Return [x, y] of the center of cell containing provided text 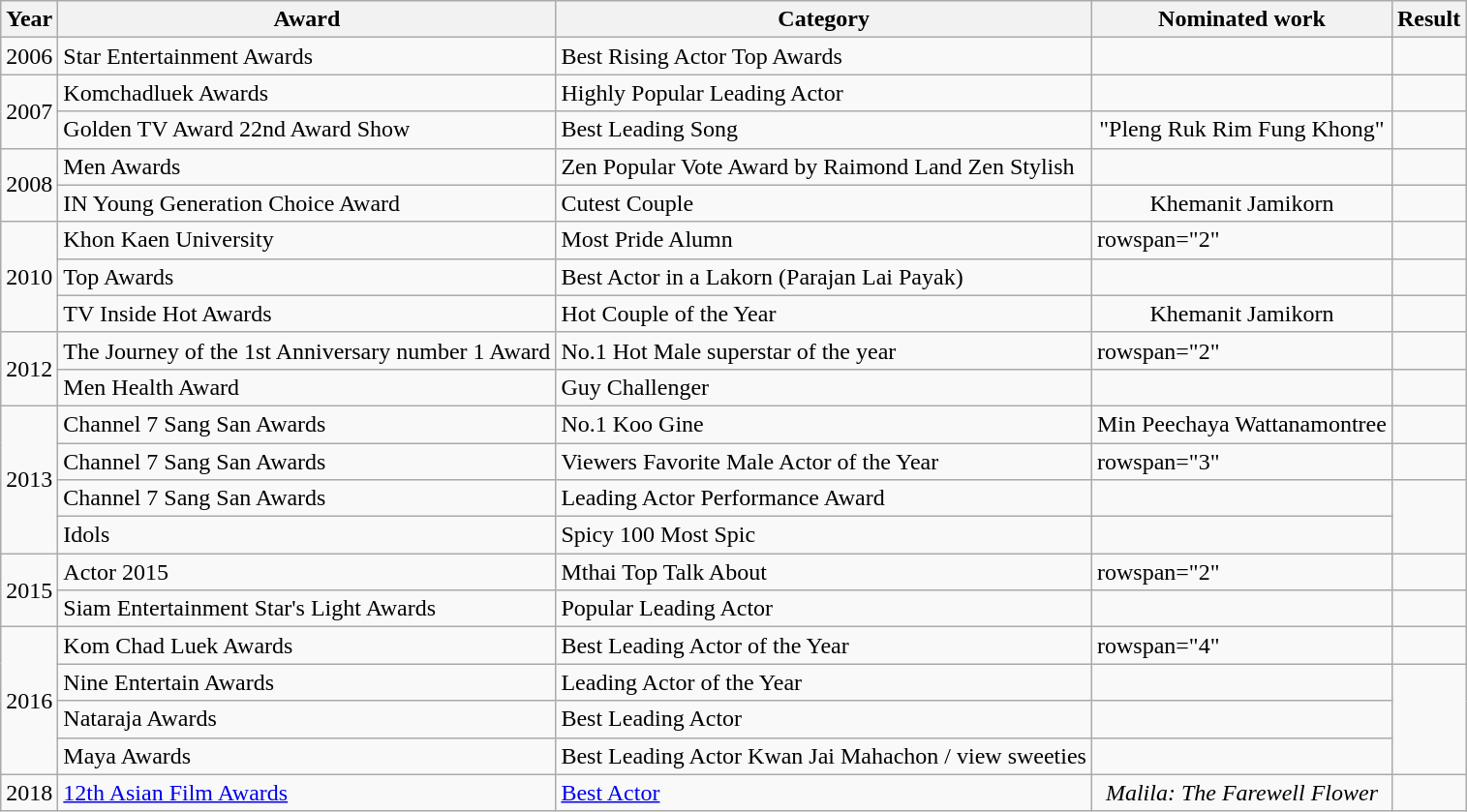
Best Leading Actor [824, 719]
Zen Popular Vote Award by Raimond Land Zen Stylish [824, 166]
Best Leading Song [824, 130]
Men Health Award [307, 387]
Min Peechaya Wattanamontree [1241, 424]
Nine Entertain Awards [307, 682]
Kom Chad Luek Awards [307, 646]
Leading Actor of the Year [824, 682]
Maya Awards [307, 756]
Guy Challenger [824, 387]
2018 [29, 793]
Result [1428, 19]
rowspan="4" [1241, 646]
Nominated work [1241, 19]
TV Inside Hot Awards [307, 314]
2012 [29, 369]
2007 [29, 111]
Actor 2015 [307, 572]
Mthai Top Talk About [824, 572]
Spicy 100 Most Spic [824, 535]
Star Entertainment Awards [307, 56]
Most Pride Alumn [824, 240]
Best Leading Actor of the Year [824, 646]
2010 [29, 277]
Best Actor [824, 793]
2015 [29, 590]
Best Rising Actor Top Awards [824, 56]
Komchadluek Awards [307, 93]
Highly Popular Leading Actor [824, 93]
Men Awards [307, 166]
2016 [29, 701]
No.1 Hot Male superstar of the year [824, 350]
Idols [307, 535]
12th Asian Film Awards [307, 793]
Leading Actor Performance Award [824, 498]
Malila: The Farewell Flower [1241, 793]
Best Leading Actor Kwan Jai Mahachon / view sweeties [824, 756]
2008 [29, 185]
Golden TV Award 22nd Award Show [307, 130]
Khon Kaen University [307, 240]
No.1 Koo Gine [824, 424]
2013 [29, 479]
IN Young Generation Choice Award [307, 203]
Category [824, 19]
2006 [29, 56]
Nataraja Awards [307, 719]
Year [29, 19]
Siam Entertainment Star's Light Awards [307, 609]
Cutest Couple [824, 203]
"Pleng Ruk Rim Fung Khong" [1241, 130]
The Journey of the 1st Anniversary number 1 Award [307, 350]
Hot Couple of the Year [824, 314]
Popular Leading Actor [824, 609]
Best Actor in a Lakorn (Parajan Lai Payak) [824, 277]
rowspan="3" [1241, 462]
Award [307, 19]
Viewers Favorite Male Actor of the Year [824, 462]
Top Awards [307, 277]
